Scan for the cell matching the given text and deliver its (x, y) coordinate at center. 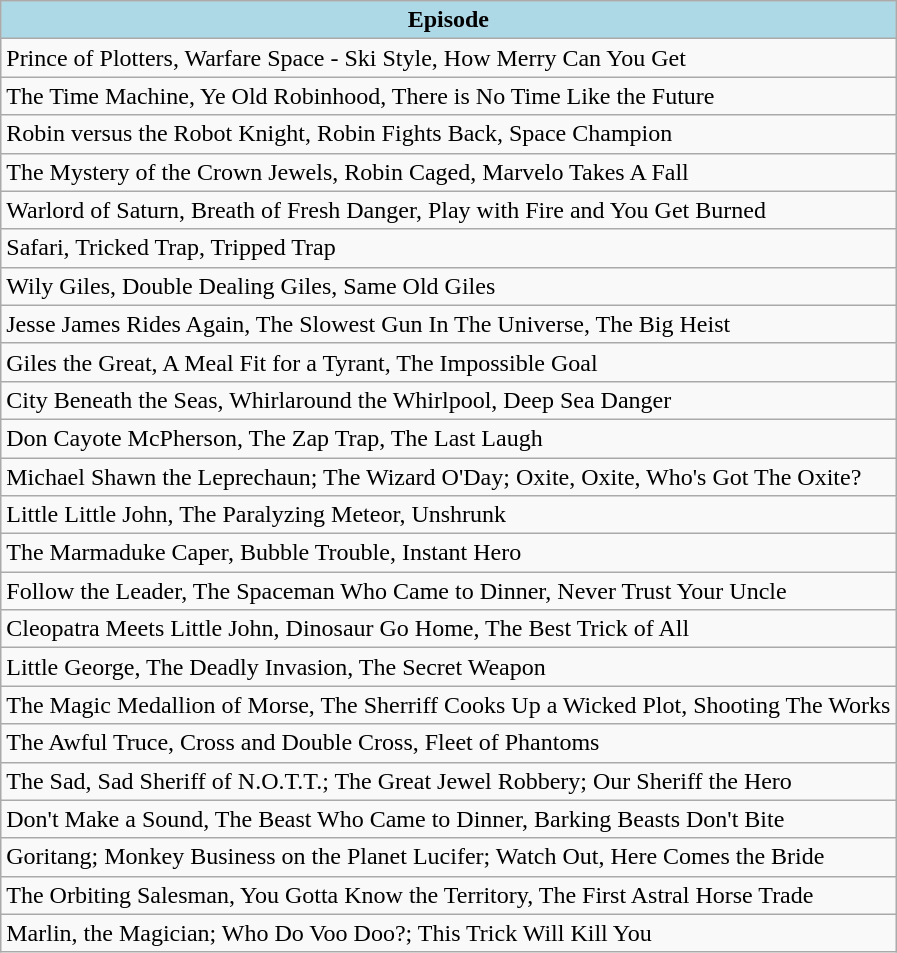
Little George, The Deadly Invasion, The Secret Weapon (448, 667)
Giles the Great, A Meal Fit for a Tyrant, The Impossible Goal (448, 362)
Little Little John, The Paralyzing Meteor, Unshrunk (448, 515)
Episode (448, 20)
The Awful Truce, Cross and Double Cross, Fleet of Phantoms (448, 743)
Michael Shawn the Leprechaun; The Wizard O'Day; Oxite, Oxite, Who's Got The Oxite? (448, 477)
City Beneath the Seas, Whirlaround the Whirlpool, Deep Sea Danger (448, 400)
Wily Giles, Double Dealing Giles, Same Old Giles (448, 286)
Prince of Plotters, Warfare Space - Ski Style, How Merry Can You Get (448, 58)
The Sad, Sad Sheriff of N.O.T.T.; The Great Jewel Robbery; Our Sheriff the Hero (448, 781)
The Orbiting Salesman, You Gotta Know the Territory, The First Astral Horse Trade (448, 895)
Marlin, the Magician; Who Do Voo Doo?; This Trick Will Kill You (448, 933)
Don Cayote McPherson, The Zap Trap, The Last Laugh (448, 438)
Safari, Tricked Trap, Tripped Trap (448, 248)
Jesse James Rides Again, The Slowest Gun In The Universe, The Big Heist (448, 324)
Follow the Leader, The Spaceman Who Came to Dinner, Never Trust Your Uncle (448, 591)
Don't Make a Sound, The Beast Who Came to Dinner, Barking Beasts Don't Bite (448, 819)
The Magic Medallion of Morse, The Sherriff Cooks Up a Wicked Plot, Shooting The Works (448, 705)
The Marmaduke Caper, Bubble Trouble, Instant Hero (448, 553)
Cleopatra Meets Little John, Dinosaur Go Home, The Best Trick of All (448, 629)
Goritang; Monkey Business on the Planet Lucifer; Watch Out, Here Comes the Bride (448, 857)
The Time Machine, Ye Old Robinhood, There is No Time Like the Future (448, 96)
Warlord of Saturn, Breath of Fresh Danger, Play with Fire and You Get Burned (448, 210)
Robin versus the Robot Knight, Robin Fights Back, Space Champion (448, 134)
The Mystery of the Crown Jewels, Robin Caged, Marvelo Takes A Fall (448, 172)
